Pinpoint the cell where the given text exists, returning its [x, y] midpoint coordinate. 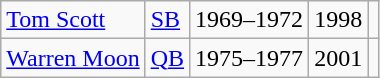
QB [167, 58]
2001 [338, 58]
Tom Scott [73, 20]
SB [167, 20]
1998 [338, 20]
1975–1977 [250, 58]
Warren Moon [73, 58]
1969–1972 [250, 20]
